Output the (x, y) coordinate of the center of the cell containing the given text.  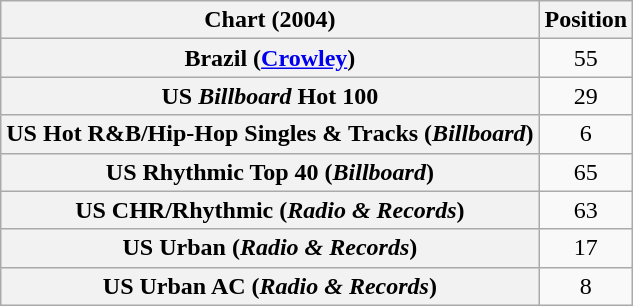
Brazil (Crowley) (270, 58)
29 (586, 96)
US Rhythmic Top 40 (Billboard) (270, 172)
Chart (2004) (270, 20)
8 (586, 286)
55 (586, 58)
US Urban AC (Radio & Records) (270, 286)
17 (586, 248)
63 (586, 210)
US Urban (Radio & Records) (270, 248)
US Billboard Hot 100 (270, 96)
US Hot R&B/Hip-Hop Singles & Tracks (Billboard) (270, 134)
Position (586, 20)
US CHR/Rhythmic (Radio & Records) (270, 210)
6 (586, 134)
65 (586, 172)
